Scan for the cell matching the given text and deliver its (x, y) coordinate at center. 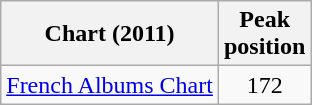
Peakposition (264, 34)
French Albums Chart (110, 85)
Chart (2011) (110, 34)
172 (264, 85)
